Return the [X, Y] coordinate for the center point of the cell that contains the specified text.  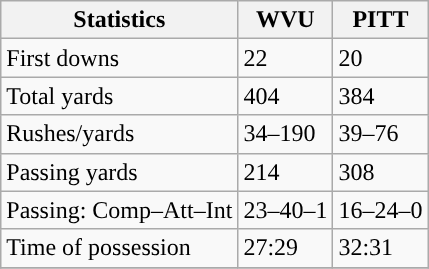
23–40–1 [286, 210]
WVU [286, 20]
27:29 [286, 248]
PITT [380, 20]
Passing: Comp–Att–Int [120, 210]
308 [380, 172]
39–76 [380, 134]
20 [380, 58]
Total yards [120, 96]
32:31 [380, 248]
384 [380, 96]
214 [286, 172]
Time of possession [120, 248]
22 [286, 58]
First downs [120, 58]
404 [286, 96]
Rushes/yards [120, 134]
16–24–0 [380, 210]
Passing yards [120, 172]
Statistics [120, 20]
34–190 [286, 134]
